Provide the [X, Y] coordinate of the cell's center where the given text is located.  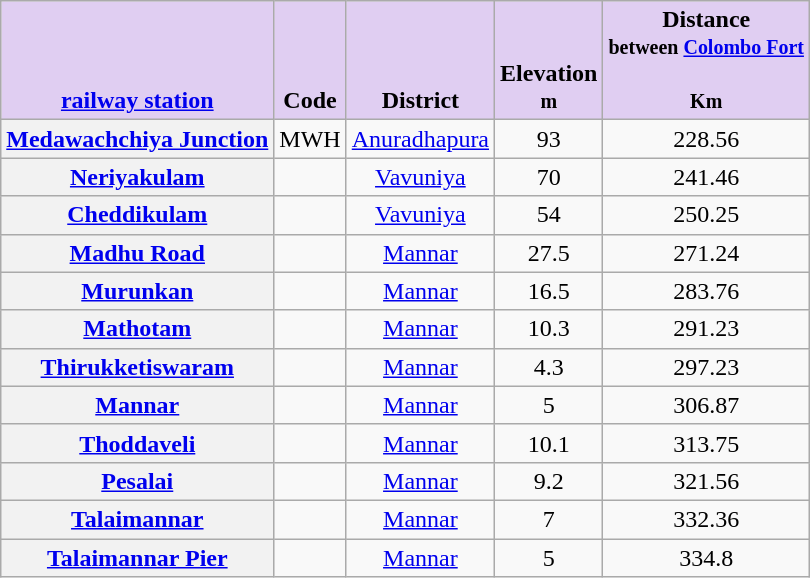
271.24 [706, 253]
Thirukketiswaram [138, 367]
Pesalai [138, 481]
Cheddikulam [138, 215]
10.1 [549, 443]
9.2 [549, 481]
4.3 [549, 367]
District [420, 60]
Medawachchiya Junction [138, 139]
332.36 [706, 519]
306.87 [706, 405]
241.46 [706, 177]
Madhu Road [138, 253]
Distancebetween Colombo FortKm [706, 60]
54 [549, 215]
27.5 [549, 253]
MWH [310, 139]
16.5 [549, 291]
321.56 [706, 481]
228.56 [706, 139]
70 [549, 177]
7 [549, 519]
334.8 [706, 557]
Elevationm [549, 60]
Anuradhapura [420, 139]
291.23 [706, 329]
Talaimannar [138, 519]
297.23 [706, 367]
313.75 [706, 443]
10.3 [549, 329]
Neriyakulam [138, 177]
283.76 [706, 291]
Thoddaveli [138, 443]
Murunkan [138, 291]
Code [310, 60]
Talaimannar Pier [138, 557]
93 [549, 139]
250.25 [706, 215]
Mathotam [138, 329]
railway station [138, 60]
